Scan for the cell matching the given text and deliver its [x, y] coordinate at center. 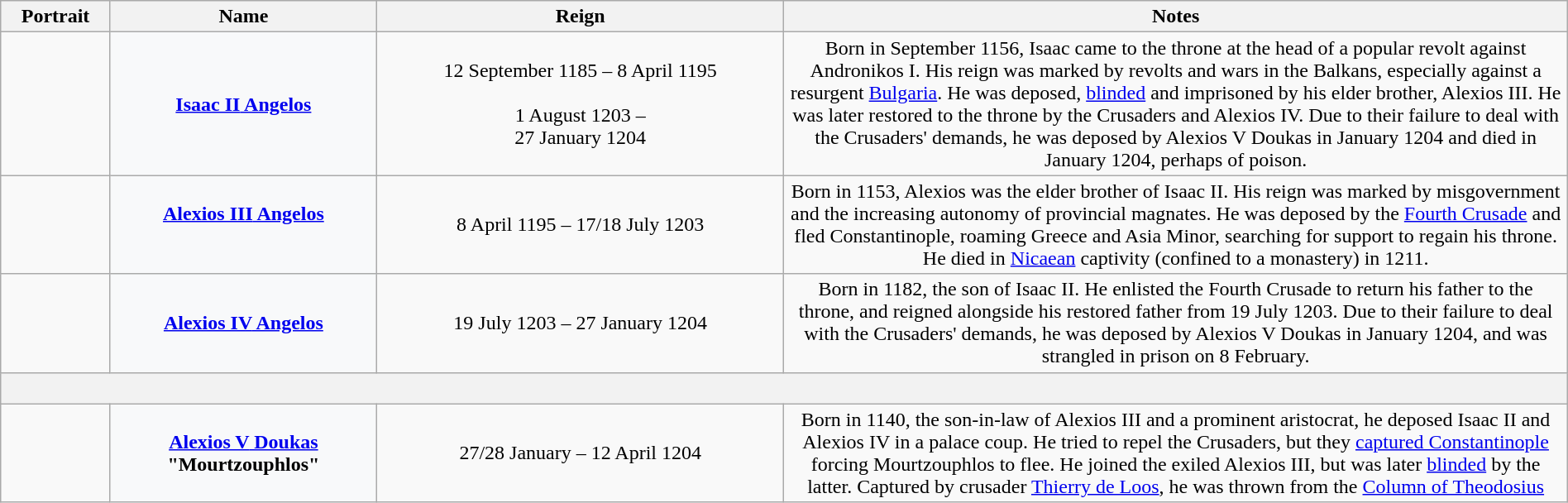
Portrait [56, 17]
Notes [1176, 17]
Isaac II Angelos [243, 104]
Alexios V Doukas "Mourtzouphlos" [243, 453]
12 September 1185 – 8 April 11951 August 1203 –27 January 1204 [581, 104]
Name [243, 17]
Alexios IV Angelos [243, 323]
Reign [581, 17]
Alexios III Angelos [243, 225]
8 April 1195 – 17/18 July 1203 [581, 225]
19 July 1203 – 27 January 1204 [581, 323]
27/28 January – 12 April 1204 [581, 453]
